Find where the given text appears and provide that cell's center as (X, Y) coordinate. 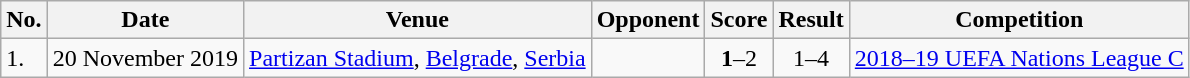
No. (24, 20)
Score (739, 20)
Partizan Stadium, Belgrade, Serbia (418, 58)
Opponent (648, 20)
2018–19 UEFA Nations League C (1019, 58)
1–2 (739, 58)
20 November 2019 (145, 58)
Result (811, 20)
Venue (418, 20)
1. (24, 58)
Competition (1019, 20)
1–4 (811, 58)
Date (145, 20)
